Determine the [X, Y] coordinate at the center of the cell enclosing the given text.  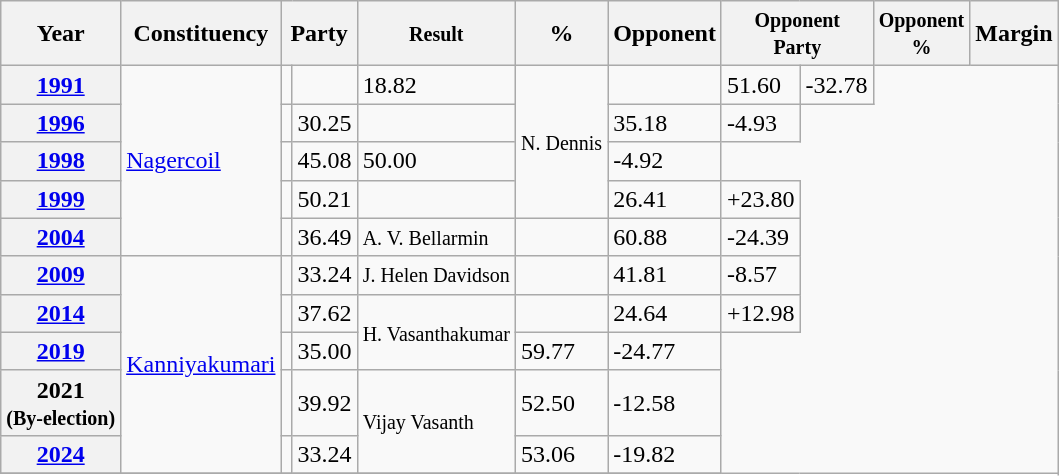
-4.92 [665, 161]
+23.80 [760, 199]
Nagercoil [201, 161]
1996 [61, 123]
-8.57 [760, 275]
-24.77 [665, 351]
-32.78 [836, 85]
A. V. Bellarmin [436, 237]
59.77 [562, 351]
Result [436, 34]
41.81 [665, 275]
OpponentParty [797, 34]
H. Vasanthakumar [436, 332]
50.00 [436, 161]
37.62 [324, 313]
35.00 [324, 351]
45.08 [324, 161]
39.92 [324, 402]
26.41 [665, 199]
36.49 [324, 237]
35.18 [665, 123]
2021(By-election) [61, 402]
52.50 [562, 402]
J. Helen Davidson [436, 275]
2014 [61, 313]
1991 [61, 85]
2004 [61, 237]
-24.39 [760, 237]
2019 [61, 351]
2009 [61, 275]
Party [319, 34]
1999 [61, 199]
51.60 [760, 85]
30.25 [324, 123]
24.64 [665, 313]
Margin [1014, 34]
-19.82 [665, 454]
50.21 [324, 199]
N. Dennis [562, 142]
Opponent [665, 34]
60.88 [665, 237]
1998 [61, 161]
2024 [61, 454]
Kanniyakumari [201, 364]
18.82 [436, 85]
53.06 [562, 454]
Vijay Vasanth [436, 422]
-4.93 [760, 123]
+12.98 [760, 313]
% [562, 34]
Opponent% [922, 34]
Year [61, 34]
Constituency [201, 34]
-12.58 [665, 402]
